Identify which cell holds the provided text, then report its [x, y] central coordinate. 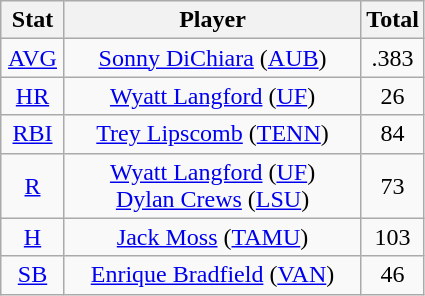
26 [393, 96]
Sonny DiChiara (AUB) [212, 58]
103 [393, 237]
R [33, 186]
Enrique Bradfield (VAN) [212, 275]
73 [393, 186]
AVG [33, 58]
Player [212, 20]
.383 [393, 58]
84 [393, 134]
HR [33, 96]
Wyatt Langford (UF)Dylan Crews (LSU) [212, 186]
SB [33, 275]
Total [393, 20]
H [33, 237]
Stat [33, 20]
Jack Moss (TAMU) [212, 237]
RBI [33, 134]
Wyatt Langford (UF) [212, 96]
Trey Lipscomb (TENN) [212, 134]
46 [393, 275]
